For the text-containing cell, return its midpoint in (x, y) coordinate format. 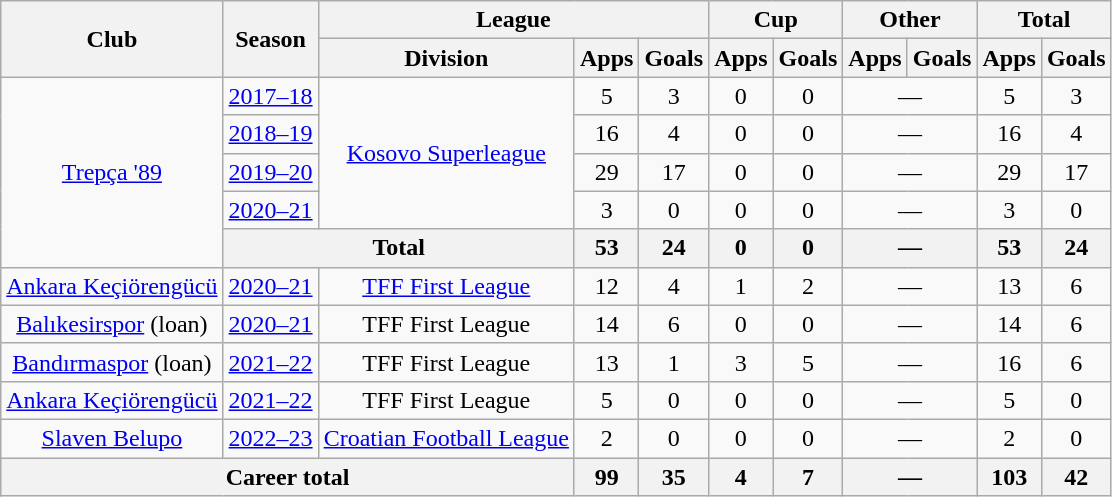
12 (606, 286)
2017–18 (270, 96)
Cup (776, 20)
99 (606, 477)
103 (1009, 477)
Bandırmaspor (loan) (112, 362)
Club (112, 39)
Season (270, 39)
Balıkesirspor (loan) (112, 324)
Croatian Football League (446, 438)
Kosovo Superleague (446, 153)
League (514, 20)
35 (674, 477)
Slaven Belupo (112, 438)
Trepça '89 (112, 172)
2018–19 (270, 134)
42 (1076, 477)
Career total (288, 477)
7 (808, 477)
Other (910, 20)
2022–23 (270, 438)
2019–20 (270, 172)
Division (446, 58)
